Identify which cell holds the provided text, then report its [x, y] central coordinate. 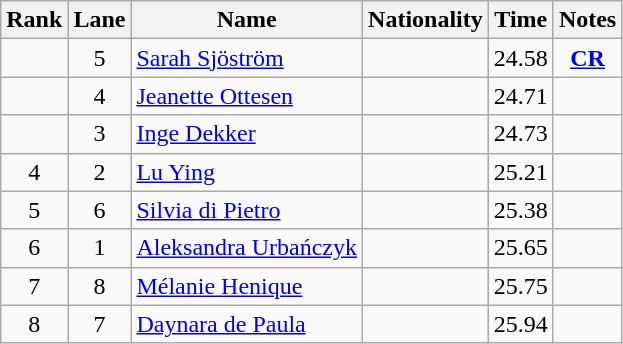
24.58 [520, 58]
Inge Dekker [247, 134]
Notes [587, 20]
24.71 [520, 96]
Silvia di Pietro [247, 210]
1 [100, 248]
25.38 [520, 210]
Nationality [426, 20]
Lane [100, 20]
CR [587, 58]
24.73 [520, 134]
Time [520, 20]
Lu Ying [247, 172]
25.21 [520, 172]
Daynara de Paula [247, 324]
25.65 [520, 248]
25.94 [520, 324]
Aleksandra Urbańczyk [247, 248]
2 [100, 172]
Name [247, 20]
Rank [34, 20]
3 [100, 134]
Sarah Sjöström [247, 58]
Jeanette Ottesen [247, 96]
Mélanie Henique [247, 286]
25.75 [520, 286]
